Detect which cell encompasses the target text, then output its (X, Y) center coordinate. 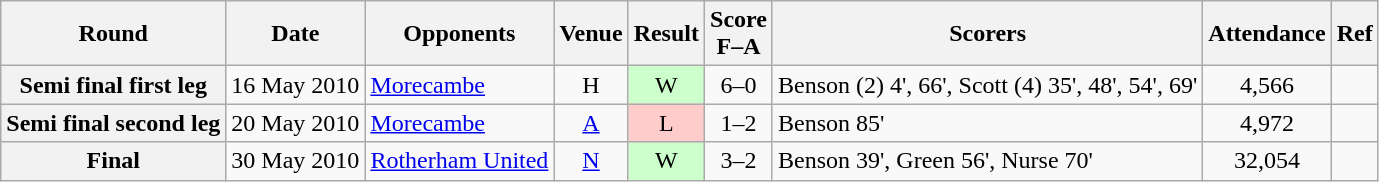
Benson (2) 4', 66', Scott (4) 35', 48', 54', 69' (987, 85)
Scorers (987, 34)
Venue (591, 34)
20 May 2010 (296, 123)
4,566 (1267, 85)
Semi final first leg (114, 85)
32,054 (1267, 161)
A (591, 123)
Date (296, 34)
Result (666, 34)
H (591, 85)
Rotherham United (460, 161)
6–0 (739, 85)
Benson 85' (987, 123)
Benson 39', Green 56', Nurse 70' (987, 161)
Final (114, 161)
3–2 (739, 161)
16 May 2010 (296, 85)
4,972 (1267, 123)
L (666, 123)
ScoreF–A (739, 34)
Round (114, 34)
Attendance (1267, 34)
Opponents (460, 34)
30 May 2010 (296, 161)
1–2 (739, 123)
Semi final second leg (114, 123)
Ref (1354, 34)
N (591, 161)
